From the cell containing the given text, extract its center point as (x, y) coordinate. 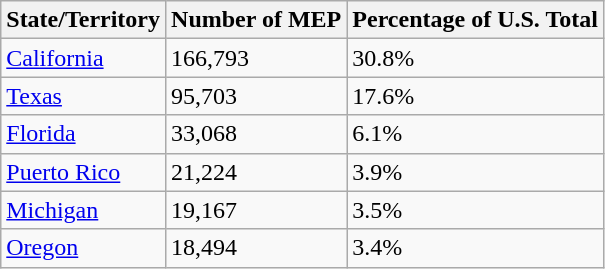
166,793 (256, 58)
State/Territory (84, 20)
California (84, 58)
Michigan (84, 210)
30.8% (476, 58)
Oregon (84, 248)
Puerto Rico (84, 172)
3.9% (476, 172)
19,167 (256, 210)
21,224 (256, 172)
3.4% (476, 248)
17.6% (476, 96)
33,068 (256, 134)
Percentage of U.S. Total (476, 20)
95,703 (256, 96)
3.5% (476, 210)
6.1% (476, 134)
18,494 (256, 248)
Number of MEP (256, 20)
Texas (84, 96)
Florida (84, 134)
